Determine the [X, Y] coordinate at the center of the cell enclosing the given text.  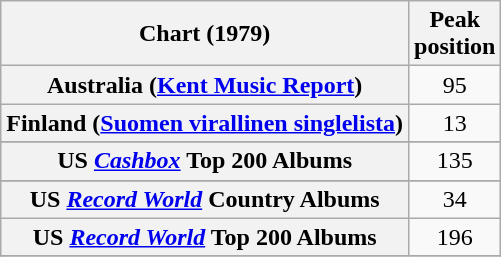
US Record World Top 200 Albums [205, 237]
Chart (1979) [205, 34]
US Record World Country Albums [205, 199]
US Cashbox Top 200 Albums [205, 161]
Peakposition [455, 34]
95 [455, 85]
Finland (Suomen virallinen singlelista) [205, 123]
196 [455, 237]
Australia (Kent Music Report) [205, 85]
13 [455, 123]
34 [455, 199]
135 [455, 161]
